From the cell containing the given text, extract its center point as (X, Y) coordinate. 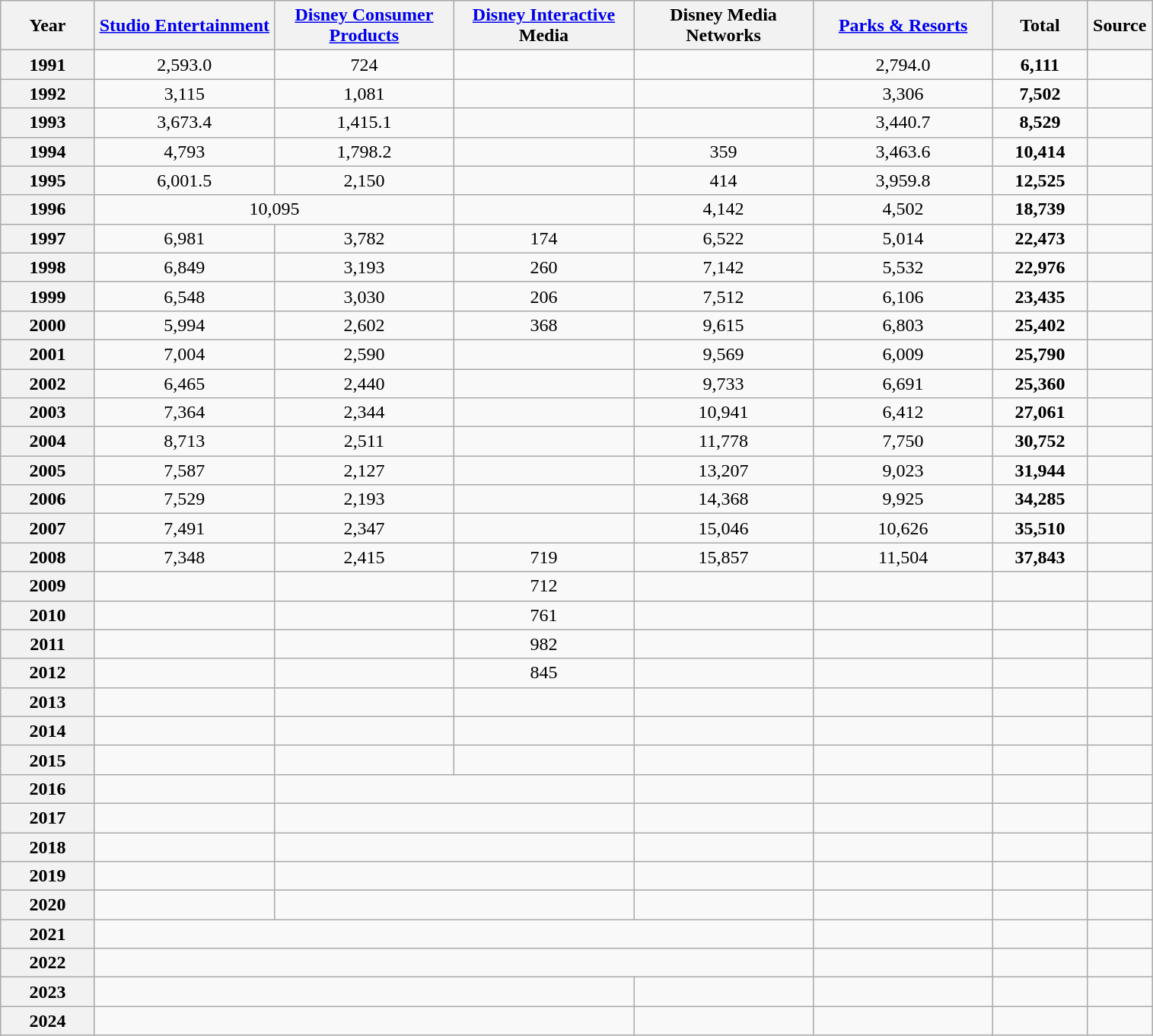
260 (543, 267)
2,593.0 (184, 65)
2,127 (364, 470)
2,347 (364, 528)
2012 (48, 673)
2002 (48, 383)
6,412 (903, 413)
6,981 (184, 238)
Parks & Resorts (903, 26)
7,502 (1040, 94)
6,465 (184, 383)
7,529 (184, 499)
6,803 (903, 325)
4,793 (184, 151)
1997 (48, 238)
12,525 (1040, 180)
6,111 (1040, 65)
3,193 (364, 267)
3,306 (903, 94)
2,511 (364, 441)
4,502 (903, 209)
2015 (48, 760)
14,368 (723, 499)
2008 (48, 557)
2003 (48, 413)
206 (543, 296)
13,207 (723, 470)
9,569 (723, 354)
3,463.6 (903, 151)
7,004 (184, 354)
7,491 (184, 528)
414 (723, 180)
2009 (48, 586)
9,023 (903, 470)
22,976 (1040, 267)
15,857 (723, 557)
37,843 (1040, 557)
3,440.7 (903, 123)
Disney Media Networks (723, 26)
9,615 (723, 325)
2,344 (364, 413)
845 (543, 673)
8,713 (184, 441)
1,081 (364, 94)
2,590 (364, 354)
6,106 (903, 296)
2,415 (364, 557)
2019 (48, 876)
Disney Interactive Media (543, 26)
3,030 (364, 296)
7,512 (723, 296)
1,415.1 (364, 123)
5,994 (184, 325)
2011 (48, 644)
2010 (48, 615)
2,193 (364, 499)
2022 (48, 963)
6,001.5 (184, 180)
2013 (48, 702)
6,522 (723, 238)
368 (543, 325)
1991 (48, 65)
2021 (48, 934)
2,794.0 (903, 65)
Studio Entertainment (184, 26)
6,009 (903, 354)
761 (543, 615)
10,414 (1040, 151)
1996 (48, 209)
2,602 (364, 325)
7,750 (903, 441)
719 (543, 557)
1992 (48, 94)
31,944 (1040, 470)
15,046 (723, 528)
2023 (48, 992)
2,150 (364, 180)
6,691 (903, 383)
18,739 (1040, 209)
1994 (48, 151)
9,733 (723, 383)
7,142 (723, 267)
2018 (48, 847)
10,095 (274, 209)
11,778 (723, 441)
Year (48, 26)
1999 (48, 296)
2007 (48, 528)
25,790 (1040, 354)
35,510 (1040, 528)
2014 (48, 731)
2006 (48, 499)
2000 (48, 325)
8,529 (1040, 123)
25,360 (1040, 383)
27,061 (1040, 413)
3,673.4 (184, 123)
5,532 (903, 267)
23,435 (1040, 296)
3,782 (364, 238)
1,798.2 (364, 151)
10,626 (903, 528)
1993 (48, 123)
7,587 (184, 470)
712 (543, 586)
34,285 (1040, 499)
25,402 (1040, 325)
2020 (48, 905)
2001 (48, 354)
2004 (48, 441)
6,849 (184, 267)
9,925 (903, 499)
3,115 (184, 94)
2,440 (364, 383)
7,364 (184, 413)
Disney Consumer Products (364, 26)
359 (723, 151)
982 (543, 644)
5,014 (903, 238)
7,348 (184, 557)
2016 (48, 789)
174 (543, 238)
11,504 (903, 557)
2017 (48, 818)
Total (1040, 26)
22,473 (1040, 238)
30,752 (1040, 441)
6,548 (184, 296)
10,941 (723, 413)
3,959.8 (903, 180)
Source (1120, 26)
4,142 (723, 209)
2024 (48, 1021)
1995 (48, 180)
724 (364, 65)
2005 (48, 470)
1998 (48, 267)
